Provide the [X, Y] coordinate of the cell's center where the given text is located.  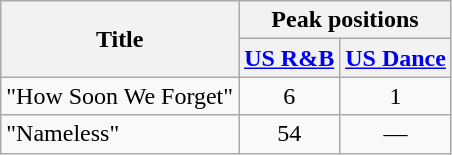
— [396, 134]
"Nameless" [120, 134]
54 [290, 134]
US Dance [396, 58]
1 [396, 96]
Title [120, 39]
6 [290, 96]
Peak positions [346, 20]
"How Soon We Forget" [120, 96]
US R&B [290, 58]
